Return [x, y] of the center of cell containing provided text 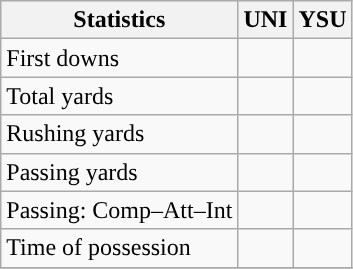
Rushing yards [120, 134]
Passing: Comp–Att–Int [120, 210]
Total yards [120, 96]
UNI [266, 20]
YSU [322, 20]
Statistics [120, 20]
Time of possession [120, 248]
First downs [120, 58]
Passing yards [120, 172]
